Detect which cell encompasses the target text, then output its [x, y] center coordinate. 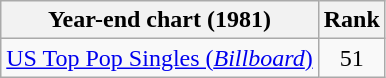
51 [352, 58]
Year-end chart (1981) [160, 20]
Rank [352, 20]
US Top Pop Singles (Billboard) [160, 58]
